Identify which cell holds the provided text, then report its [X, Y] central coordinate. 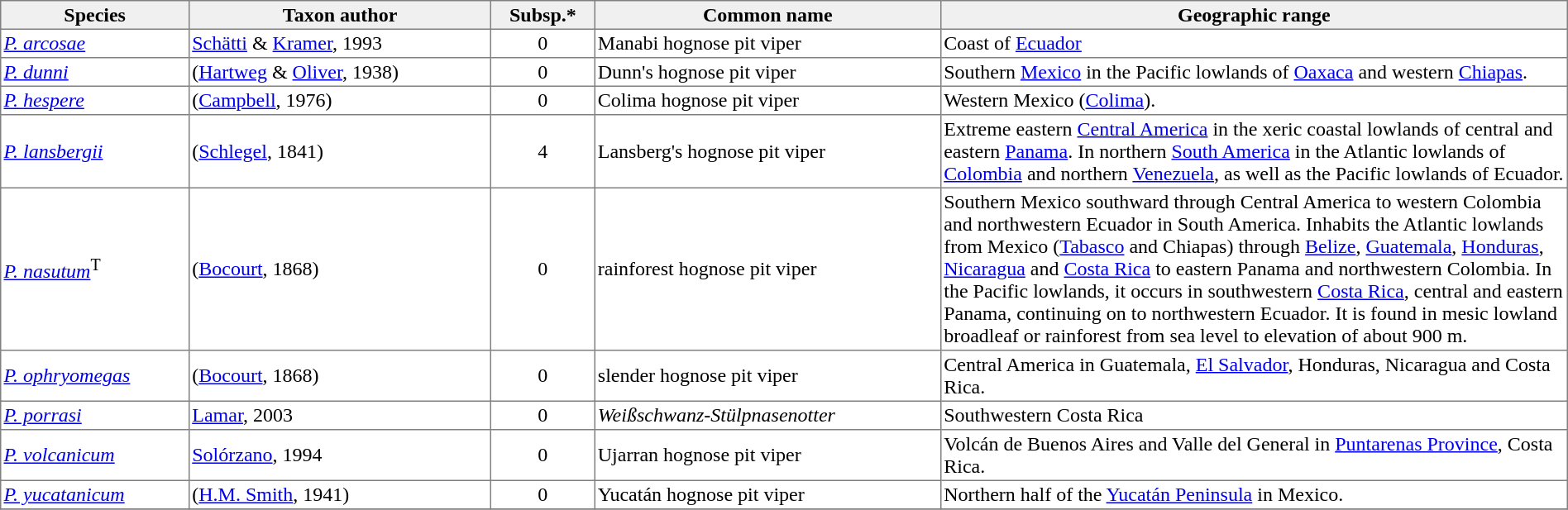
slender hognose pit viper [767, 376]
P. nasutumT [95, 269]
P. volcanicum [95, 455]
4 [543, 151]
Southern Mexico in the Pacific lowlands of Oaxaca and western Chiapas. [1254, 72]
Southwestern Costa Rica [1254, 415]
Common name [767, 15]
Central America in Guatemala, El Salvador, Honduras, Nicaragua and Costa Rica. [1254, 376]
Solórzano, 1994 [341, 455]
Species [95, 15]
(Hartweg & Oliver, 1938) [341, 72]
P. yucatanicum [95, 494]
Weißschwanz-Stülpnasenotter [767, 415]
Lamar, 2003 [341, 415]
P. porrasi [95, 415]
Colima hognose pit viper [767, 100]
Coast of Ecuador [1254, 43]
Volcán de Buenos Aires and Valle del General in Puntarenas Province, Costa Rica. [1254, 455]
Geographic range [1254, 15]
(H.M. Smith, 1941) [341, 494]
Taxon author [341, 15]
Western Mexico (Colima). [1254, 100]
Lansberg's hognose pit viper [767, 151]
P. lansbergii [95, 151]
Dunn's hognose pit viper [767, 72]
P. dunni [95, 72]
(Campbell, 1976) [341, 100]
Manabi hognose pit viper [767, 43]
P. arcosae [95, 43]
rainforest hognose pit viper [767, 269]
Ujarran hognose pit viper [767, 455]
P. hespere [95, 100]
Yucatán hognose pit viper [767, 494]
Schätti & Kramer, 1993 [341, 43]
(Schlegel, 1841) [341, 151]
P. ophryomegas [95, 376]
Subsp.* [543, 15]
Northern half of the Yucatán Peninsula in Mexico. [1254, 494]
